Detect which cell encompasses the target text, then output its [X, Y] center coordinate. 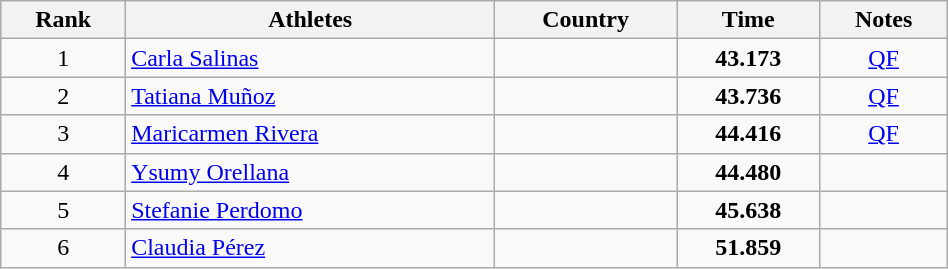
45.638 [748, 210]
Country [586, 20]
1 [64, 58]
6 [64, 248]
43.736 [748, 96]
5 [64, 210]
Notes [884, 20]
Carla Salinas [310, 58]
43.173 [748, 58]
Maricarmen Rivera [310, 134]
Tatiana Muñoz [310, 96]
Claudia Pérez [310, 248]
4 [64, 172]
Ysumy Orellana [310, 172]
44.416 [748, 134]
2 [64, 96]
Time [748, 20]
44.480 [748, 172]
Athletes [310, 20]
51.859 [748, 248]
Rank [64, 20]
3 [64, 134]
Stefanie Perdomo [310, 210]
